Search for the cell housing the specified text and yield its (X, Y) center coordinate. 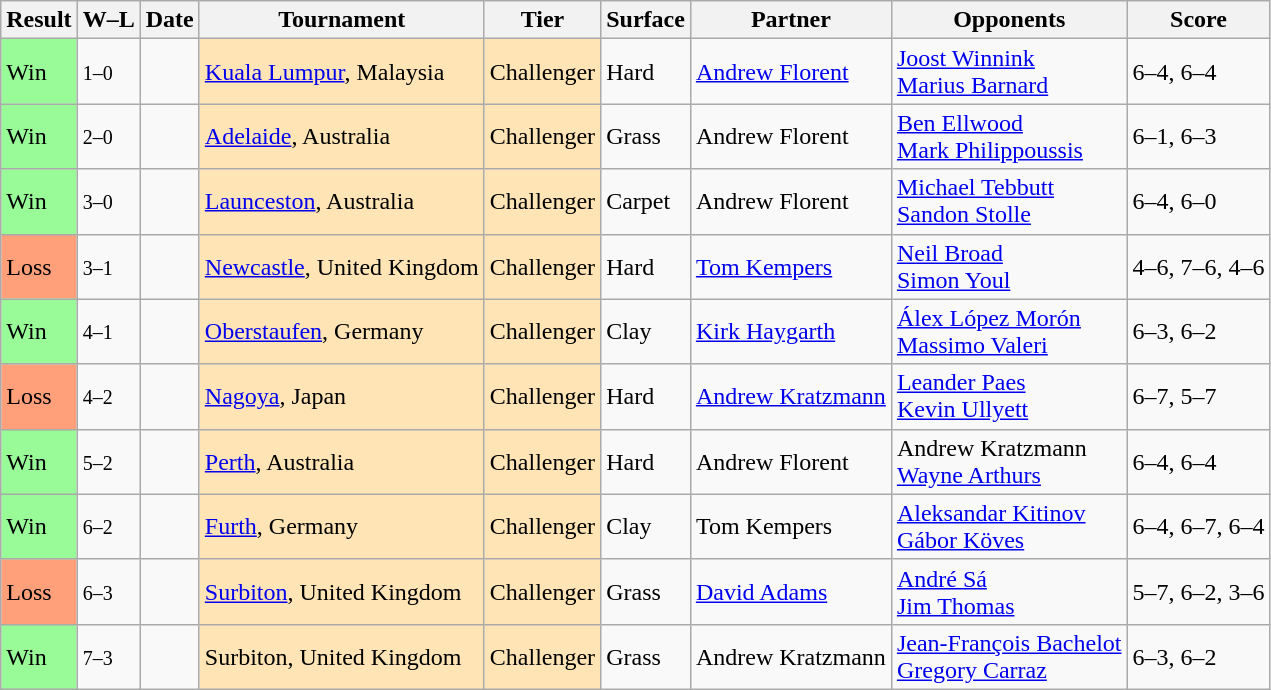
André Sá Jim Thomas (1009, 592)
Jean-François Bachelot Gregory Carraz (1009, 656)
6–4, 6–0 (1198, 202)
Aleksandar Kitinov Gábor Köves (1009, 526)
Launceston, Australia (342, 202)
Adelaide, Australia (342, 136)
Carpet (646, 202)
Score (1198, 20)
W–L (108, 20)
Partner (790, 20)
6–7, 5–7 (1198, 396)
1–0 (108, 72)
Leander Paes Kevin Ullyett (1009, 396)
Michael Tebbutt Sandon Stolle (1009, 202)
5–7, 6–2, 3–6 (1198, 592)
Tier (542, 20)
Kuala Lumpur, Malaysia (342, 72)
5–2 (108, 462)
3–1 (108, 266)
Surface (646, 20)
3–0 (108, 202)
4–2 (108, 396)
Joost Winnink Marius Barnard (1009, 72)
Date (170, 20)
Perth, Australia (342, 462)
Álex López Morón Massimo Valeri (1009, 332)
Opponents (1009, 20)
Kirk Haygarth (790, 332)
Tournament (342, 20)
6–3 (108, 592)
2–0 (108, 136)
7–3 (108, 656)
6–2 (108, 526)
David Adams (790, 592)
Neil Broad Simon Youl (1009, 266)
Nagoya, Japan (342, 396)
4–6, 7–6, 4–6 (1198, 266)
6–4, 6–7, 6–4 (1198, 526)
Ben Ellwood Mark Philippoussis (1009, 136)
Andrew Kratzmann Wayne Arthurs (1009, 462)
4–1 (108, 332)
Furth, Germany (342, 526)
Newcastle, United Kingdom (342, 266)
Result (39, 20)
Oberstaufen, Germany (342, 332)
6–1, 6–3 (1198, 136)
